Extract the [X, Y] coordinate from the center of the cell holding the provided text.  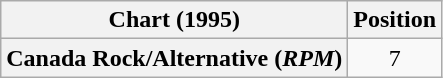
Chart (1995) [174, 20]
Canada Rock/Alternative (RPM) [174, 58]
7 [395, 58]
Position [395, 20]
